Pinpoint the cell where the given text exists, returning its (x, y) midpoint coordinate. 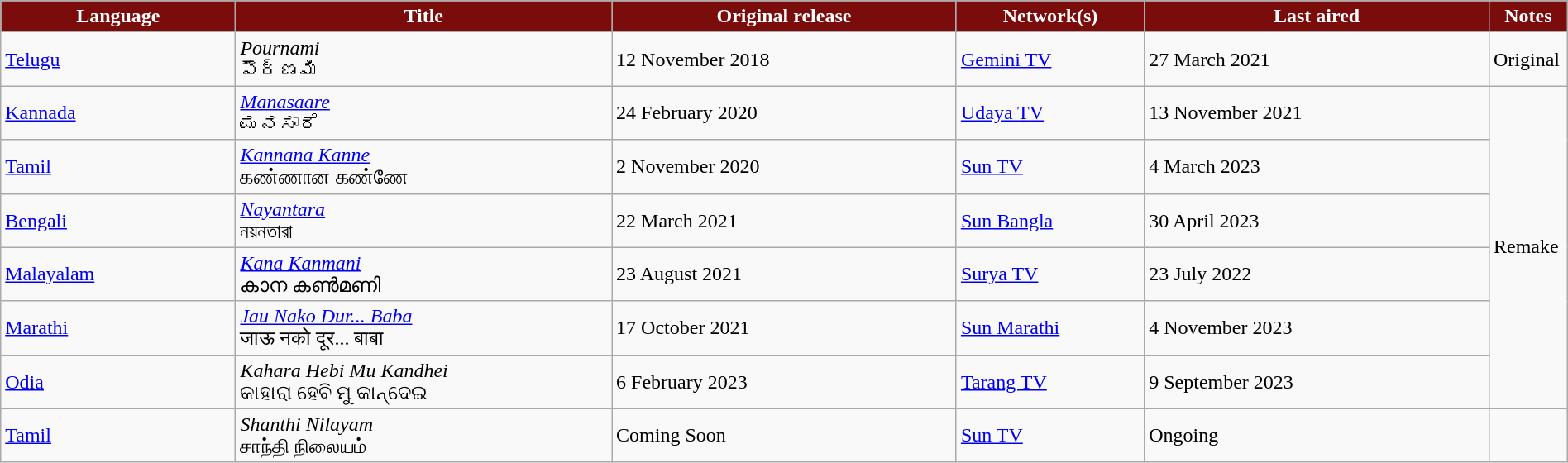
Odia (118, 382)
Manasaare ಮನಸಾರೆ (423, 112)
4 March 2023 (1317, 167)
Marathi (118, 327)
22 March 2021 (784, 220)
Language (118, 17)
Network(s) (1050, 17)
Malayalam (118, 274)
17 October 2021 (784, 327)
4 November 2023 (1317, 327)
Udaya TV (1050, 112)
9 September 2023 (1317, 382)
23 August 2021 (784, 274)
Kannada (118, 112)
Telugu (118, 60)
Coming Soon (784, 435)
Remake (1528, 247)
Kana Kanmani കാന കൺമണി (423, 274)
Gemini TV (1050, 60)
Tarang TV (1050, 382)
Sun Bangla (1050, 220)
23 July 2022 (1317, 274)
Jau Nako Dur... Baba जाऊ नको दूर... बाबा (423, 327)
Bengali (118, 220)
13 November 2021 (1317, 112)
Original release (784, 17)
Sun Marathi (1050, 327)
27 March 2021 (1317, 60)
Last aired (1317, 17)
30 April 2023 (1317, 220)
Pournami పౌర్ణమి (423, 60)
6 February 2023 (784, 382)
Shanthi Nilayam சாந்தி நிலையம் (423, 435)
Nayantara নয়নতারা (423, 220)
Notes (1528, 17)
Kahara Hebi Mu Kandhei କାହାରା ହେବି ମୁ କାନ୍ଦେଇ (423, 382)
Original (1528, 60)
24 February 2020 (784, 112)
Kannana Kanne கண்ணான கண்ணே (423, 167)
2 November 2020 (784, 167)
12 November 2018 (784, 60)
Title (423, 17)
Surya TV (1050, 274)
Ongoing (1317, 435)
